Provide the [x, y] coordinate of the cell's center where the given text is located.  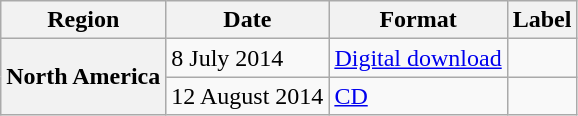
CD [418, 96]
8 July 2014 [248, 58]
North America [84, 77]
Date [248, 20]
12 August 2014 [248, 96]
Digital download [418, 58]
Label [542, 20]
Region [84, 20]
Format [418, 20]
